Extract the [x, y] coordinate from the center of the cell holding the provided text.  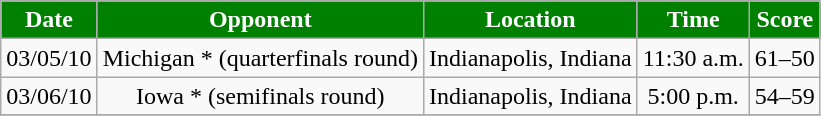
Iowa * (semifinals round) [260, 96]
54–59 [784, 96]
03/05/10 [49, 58]
5:00 p.m. [693, 96]
61–50 [784, 58]
11:30 a.m. [693, 58]
Score [784, 20]
03/06/10 [49, 96]
Location [530, 20]
Time [693, 20]
Michigan * (quarterfinals round) [260, 58]
Opponent [260, 20]
Date [49, 20]
